For the text-containing cell, return its midpoint in [x, y] coordinate format. 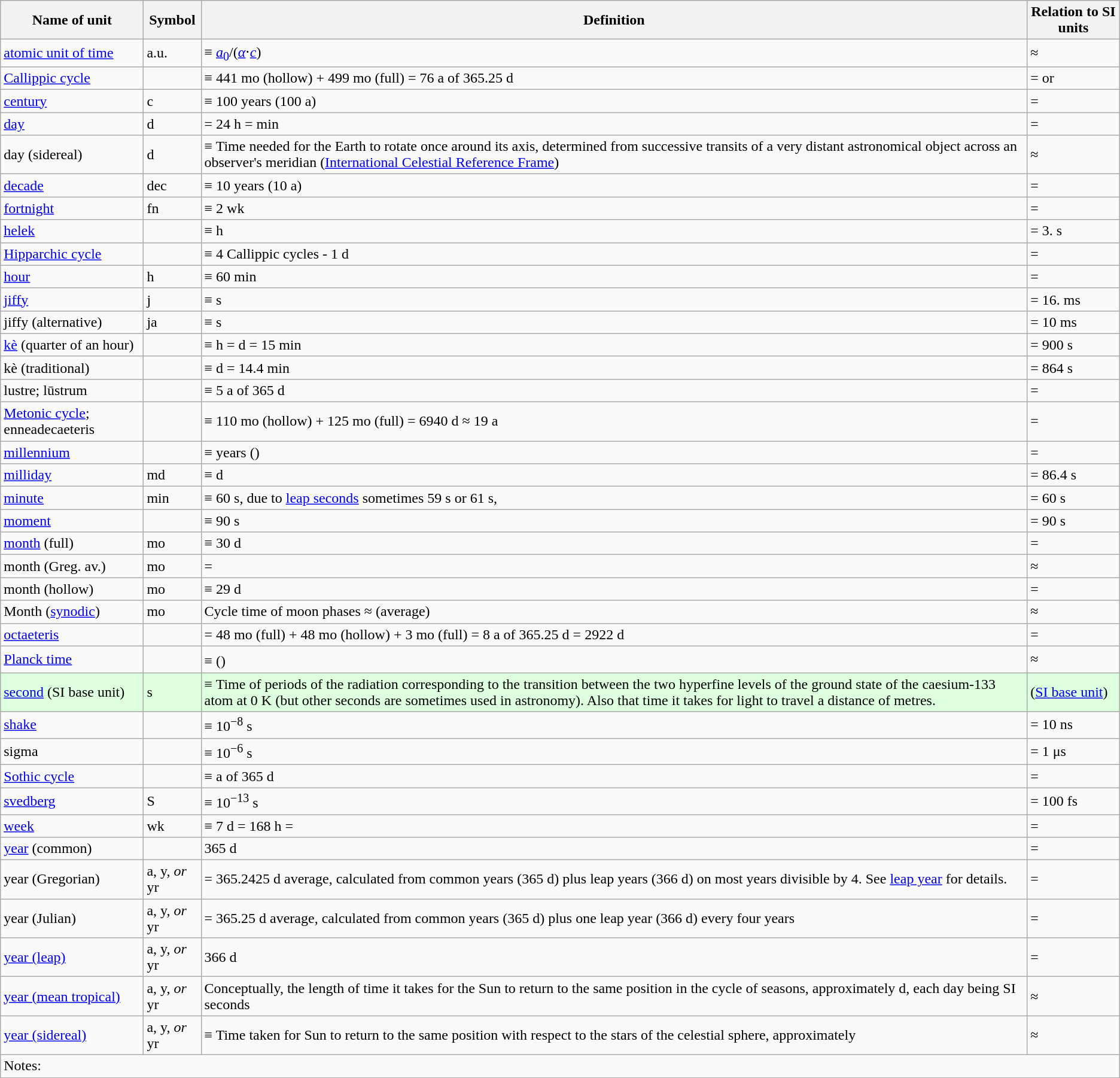
= 86.4 s [1073, 475]
Callippic cycle [72, 78]
≡ 60 min [614, 277]
j [172, 299]
fortnight [72, 208]
month (hollow) [72, 589]
day [72, 124]
fn [172, 208]
moment [72, 521]
Planck time [72, 660]
year (common) [72, 849]
≡ 441 mo (hollow) + 499 mo (full) = 76 a of 365.25 d [614, 78]
= 10 ms [1073, 322]
shake [72, 725]
year (Julian) [72, 918]
minute [72, 498]
month (full) [72, 543]
= 48 mo (full) + 48 mo (hollow) + 3 mo (full) = 8 a of 365.25 d = 2922 d [614, 634]
= 100 fs [1073, 801]
= 864 s [1073, 368]
Hipparchic cycle [72, 254]
= 900 s [1073, 345]
= 365.25 d average, calculated from common years (365 d) plus one leap year (366 d) every four years [614, 918]
≡ 100 years (100 a) [614, 101]
kè (traditional) [72, 368]
kè (quarter of an hour) [72, 345]
day (sidereal) [72, 154]
≡ 90 s [614, 521]
ja [172, 322]
≡ 110 mo (hollow) + 125 mo (full) = 6940 d ≈ 19 a [614, 421]
year (Gregorian) [72, 880]
366 d [614, 958]
≡ d [614, 475]
≡ 10−8 s [614, 725]
≡ 7 d = 168 h = [614, 825]
decade [72, 186]
c [172, 101]
≡ 10−6 s [614, 752]
Cycle time of moon phases ≈ (average) [614, 612]
≡ 5 a of 365 d [614, 390]
Sothic cycle [72, 776]
≡ a0/(α⋅c) [614, 53]
atomic unit of time [72, 53]
Month (synodic) [72, 612]
≡ 60 s, due to leap seconds sometimes 59 s or 61 s, [614, 498]
Metonic cycle; enneadecaeteris [72, 421]
week [72, 825]
Definition [614, 20]
lustre; lūstrum [72, 390]
≡ d = 14.4 min [614, 368]
Name of unit [72, 20]
Relation to SI units [1073, 20]
= 16. ms [1073, 299]
= 365.2425 d average, calculated from common years (365 d) plus leap years (366 d) on most years divisible by 4. See leap year for details. [614, 880]
≡ 2 wk [614, 208]
≡ Time taken for Sun to return to the same position with respect to the stars of the celestial sphere, approximately [614, 1036]
= 10 ns [1073, 725]
second (SI base unit) [72, 692]
≡ 30 d [614, 543]
year (mean tropical) [72, 996]
= or [1073, 78]
century [72, 101]
= 60 s [1073, 498]
≡ years () [614, 453]
helek [72, 231]
Symbol [172, 20]
octaeteris [72, 634]
≡ 10 years (10 a) [614, 186]
dec [172, 186]
≡ h = d = 15 min [614, 345]
wk [172, 825]
365 d [614, 849]
s [172, 692]
md [172, 475]
= 1 μs [1073, 752]
jiffy [72, 299]
year (leap) [72, 958]
milliday [72, 475]
min [172, 498]
= 90 s [1073, 521]
a.u. [172, 53]
millennium [72, 453]
≡ () [614, 660]
svedberg [72, 801]
= 3. s [1073, 231]
≡ 29 d [614, 589]
hour [72, 277]
≡ 4 Callippic cycles - 1 d [614, 254]
h [172, 277]
≡ a of 365 d [614, 776]
(SI base unit) [1073, 692]
≡ h [614, 231]
month (Greg. av.) [72, 566]
≡ 10−13 s [614, 801]
= 24 h = min [614, 124]
jiffy (alternative) [72, 322]
sigma [72, 752]
S [172, 801]
year (sidereal) [72, 1036]
Notes: [560, 1066]
